From the cell containing the given text, extract its center point as (x, y) coordinate. 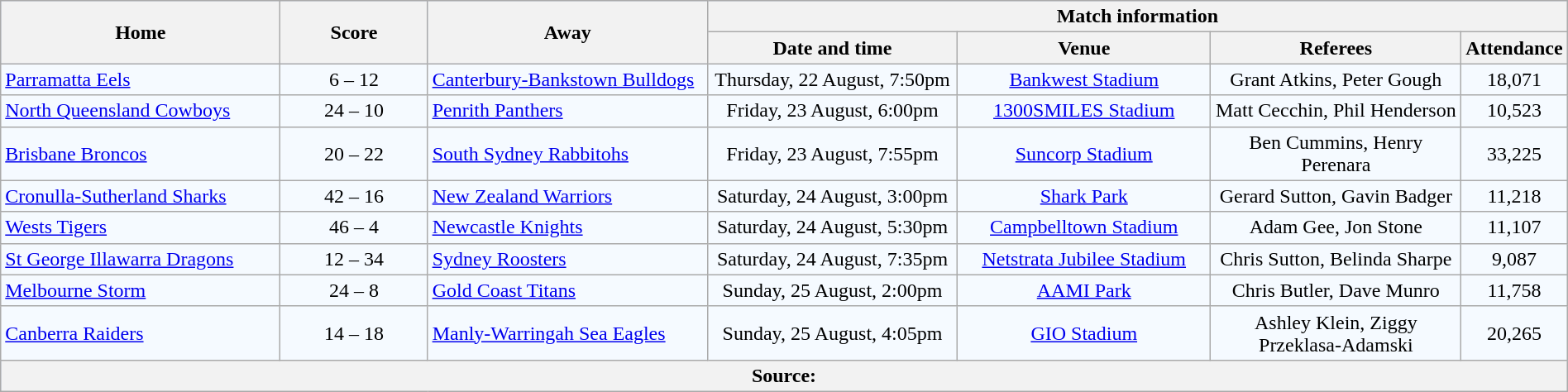
Canberra Raiders (141, 332)
South Sydney Rabbitohs (567, 154)
24 – 8 (354, 290)
Wests Tigers (141, 227)
Thursday, 22 August, 7:50pm (832, 79)
Newcastle Knights (567, 227)
Ashley Klein, Ziggy Przeklasa-Adamski (1336, 332)
Brisbane Broncos (141, 154)
Gerard Sutton, Gavin Badger (1336, 196)
14 – 18 (354, 332)
AAMI Park (1084, 290)
20,265 (1514, 332)
42 – 16 (354, 196)
9,087 (1514, 259)
Referees (1336, 48)
Chris Butler, Dave Munro (1336, 290)
46 – 4 (354, 227)
GIO Stadium (1084, 332)
18,071 (1514, 79)
Campbelltown Stadium (1084, 227)
11,218 (1514, 196)
Shark Park (1084, 196)
Saturday, 24 August, 3:00pm (832, 196)
Score (354, 32)
33,225 (1514, 154)
Melbourne Storm (141, 290)
St George Illawarra Dragons (141, 259)
11,107 (1514, 227)
Friday, 23 August, 6:00pm (832, 111)
Date and time (832, 48)
Match information (1137, 17)
Venue (1084, 48)
Away (567, 32)
Sunday, 25 August, 4:05pm (832, 332)
Suncorp Stadium (1084, 154)
Source: (784, 375)
Gold Coast Titans (567, 290)
Sunday, 25 August, 2:00pm (832, 290)
Matt Cecchin, Phil Henderson (1336, 111)
Home (141, 32)
Attendance (1514, 48)
Friday, 23 August, 7:55pm (832, 154)
Manly-Warringah Sea Eagles (567, 332)
Sydney Roosters (567, 259)
12 – 34 (354, 259)
10,523 (1514, 111)
Adam Gee, Jon Stone (1336, 227)
11,758 (1514, 290)
6 – 12 (354, 79)
Saturday, 24 August, 5:30pm (832, 227)
Grant Atkins, Peter Gough (1336, 79)
Bankwest Stadium (1084, 79)
Canterbury-Bankstown Bulldogs (567, 79)
Saturday, 24 August, 7:35pm (832, 259)
Cronulla-Sutherland Sharks (141, 196)
1300SMILES Stadium (1084, 111)
Parramatta Eels (141, 79)
Penrith Panthers (567, 111)
North Queensland Cowboys (141, 111)
20 – 22 (354, 154)
24 – 10 (354, 111)
Ben Cummins, Henry Perenara (1336, 154)
New Zealand Warriors (567, 196)
Chris Sutton, Belinda Sharpe (1336, 259)
Netstrata Jubilee Stadium (1084, 259)
